Return (x, y) of the center of cell containing provided text 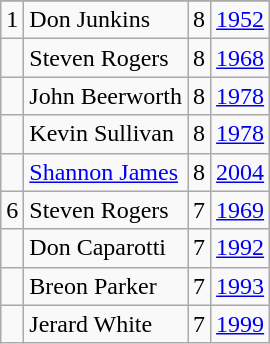
1952 (240, 20)
Kevin Sullivan (106, 134)
Breon Parker (106, 286)
1968 (240, 58)
1 (12, 20)
John Beerworth (106, 96)
Jerard White (106, 324)
1999 (240, 324)
Don Junkins (106, 20)
6 (12, 210)
1992 (240, 248)
2004 (240, 172)
1969 (240, 210)
1993 (240, 286)
Don Caparotti (106, 248)
Shannon James (106, 172)
